Scan for the cell matching the given text and deliver its [X, Y] coordinate at center. 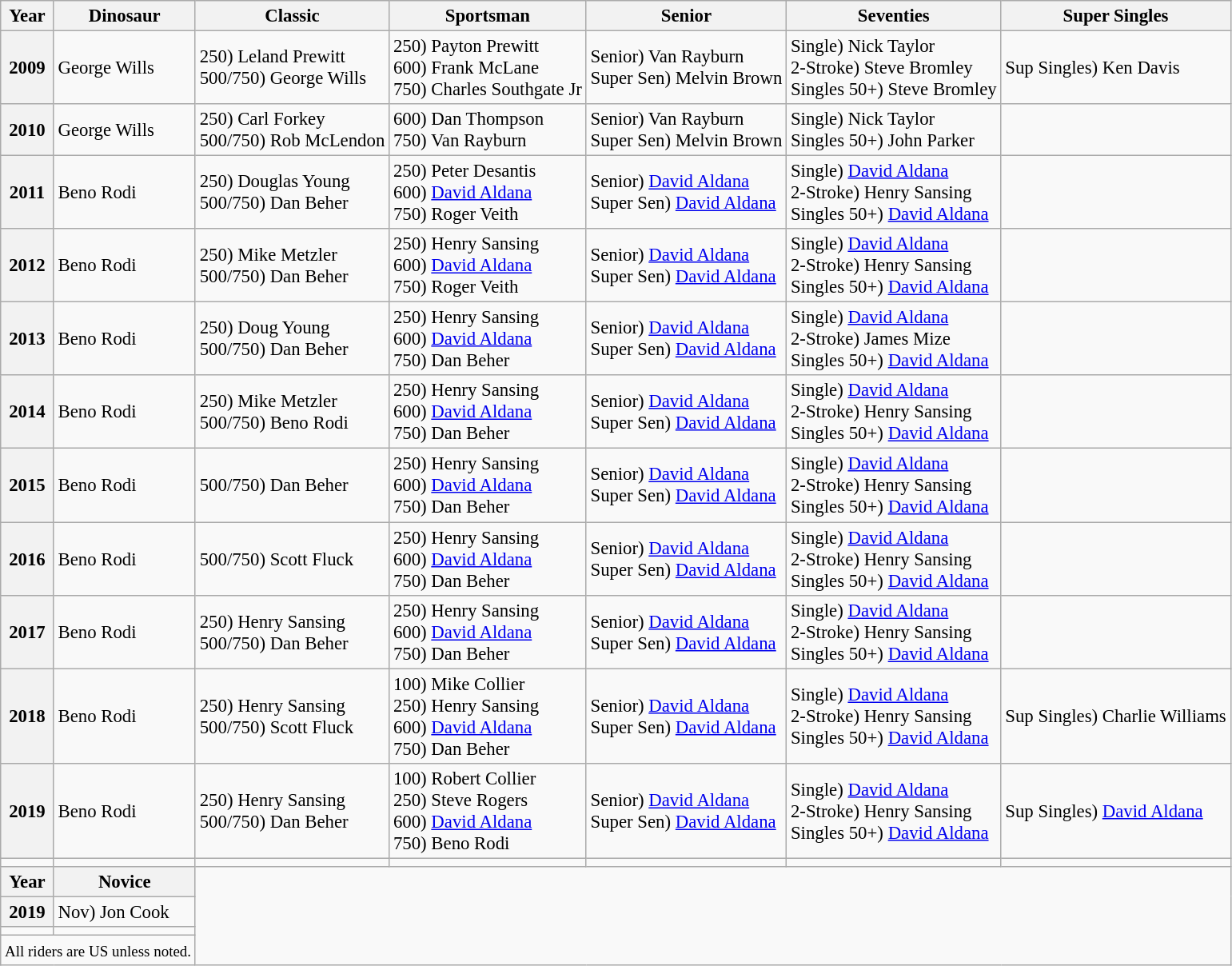
2012 [27, 265]
Seventies [894, 16]
Sportsman [488, 16]
Senior [686, 16]
Super Singles [1116, 16]
Sup Singles) Ken Davis [1116, 68]
250) Carl Forkey 500/750) Rob McLendon [292, 130]
250) Leland Prewitt 500/750) George Wills [292, 68]
500/750) Scott Fluck [292, 559]
2010 [27, 130]
250) Peter Desantis 600) David Aldana 750) Roger Veith [488, 193]
Novice [125, 882]
250) Payton Prewitt 600) Frank McLane 750) Charles Southgate Jr [488, 68]
Sup Singles) Charlie Williams [1116, 717]
250) Mike Metzler 500/750) Beno Rodi [292, 413]
2016 [27, 559]
Sup Singles) David Aldana [1116, 811]
2011 [27, 193]
2013 [27, 339]
Single) David Aldana 2-Stroke) James Mize Singles 50+) David Aldana [894, 339]
2014 [27, 413]
All riders are US unless noted. [98, 950]
600) Dan Thompson 750) Van Rayburn [488, 130]
Dinosaur [125, 16]
500/750) Dan Beher [292, 485]
100) Robert Collier 250) Steve Rogers 600) David Aldana 750) Beno Rodi [488, 811]
Single) Nick Taylor 2-Stroke) Steve Bromley Singles 50+) Steve Bromley [894, 68]
2015 [27, 485]
250) Doug Young 500/750) Dan Beher [292, 339]
250) Mike Metzler 500/750) Dan Beher [292, 265]
Nov) Jon Cook [125, 912]
2018 [27, 717]
250) Henry Sansing 600) David Aldana 750) Roger Veith [488, 265]
250) Henry Sansing 500/750) Scott Fluck [292, 717]
Single) Nick Taylor Singles 50+) John Parker [894, 130]
2017 [27, 632]
2009 [27, 68]
250) Douglas Young 500/750) Dan Beher [292, 193]
100) Mike Collier 250) Henry Sansing 600) David Aldana 750) Dan Beher [488, 717]
Classic [292, 16]
